From the cell containing the given text, extract its center point as [x, y] coordinate. 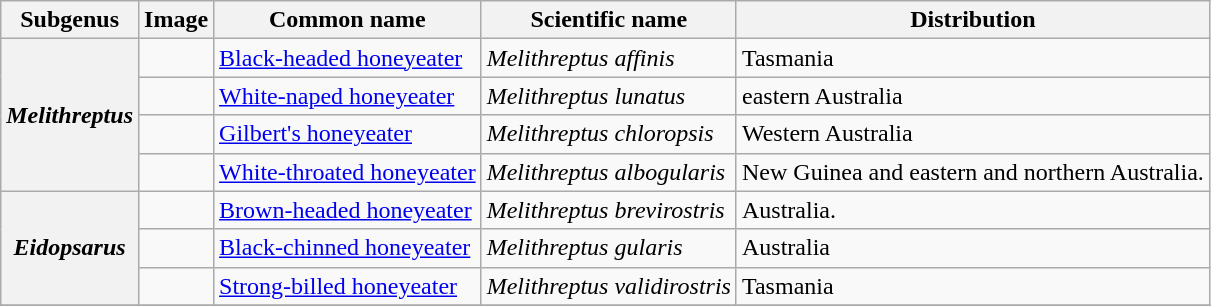
White-naped honeyeater [348, 96]
Melithreptus gularis [608, 248]
New Guinea and eastern and northern Australia. [972, 172]
Australia [972, 248]
Melithreptus affinis [608, 58]
Black-chinned honeyeater [348, 248]
Western Australia [972, 134]
Eidopsarus [70, 248]
eastern Australia [972, 96]
Melithreptus [70, 115]
Subgenus [70, 20]
White-throated honeyeater [348, 172]
Melithreptus albogularis [608, 172]
Gilbert's honeyeater [348, 134]
Strong-billed honeyeater [348, 286]
Black-headed honeyeater [348, 58]
Common name [348, 20]
Distribution [972, 20]
Australia. [972, 210]
Melithreptus brevirostris [608, 210]
Melithreptus lunatus [608, 96]
Melithreptus chloropsis [608, 134]
Brown-headed honeyeater [348, 210]
Melithreptus validirostris [608, 286]
Image [176, 20]
Scientific name [608, 20]
